Detect which cell encompasses the target text, then output its (X, Y) center coordinate. 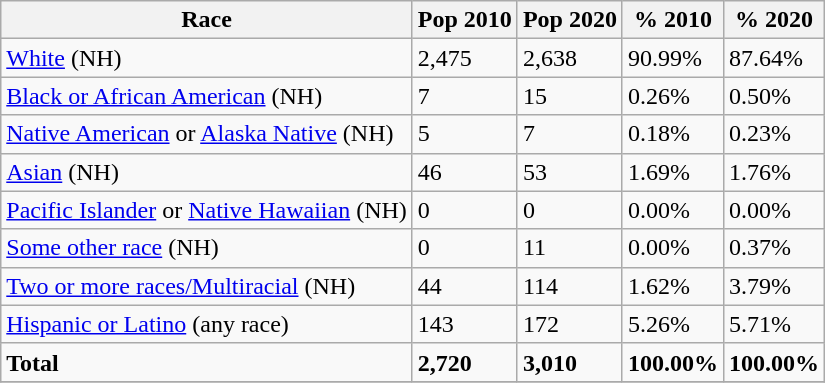
Some other race (NH) (207, 248)
% 2010 (672, 20)
5 (464, 134)
Native American or Alaska Native (NH) (207, 134)
11 (570, 248)
Black or African American (NH) (207, 96)
0.37% (774, 248)
3.79% (774, 286)
% 2020 (774, 20)
44 (464, 286)
1.76% (774, 172)
0.18% (672, 134)
Two or more races/Multiracial (NH) (207, 286)
5.71% (774, 324)
0.50% (774, 96)
90.99% (672, 58)
White (NH) (207, 58)
15 (570, 96)
0.23% (774, 134)
3,010 (570, 362)
53 (570, 172)
1.69% (672, 172)
Asian (NH) (207, 172)
Total (207, 362)
46 (464, 172)
Pop 2010 (464, 20)
0.26% (672, 96)
5.26% (672, 324)
2,720 (464, 362)
Pop 2020 (570, 20)
Race (207, 20)
Pacific Islander or Native Hawaiian (NH) (207, 210)
114 (570, 286)
172 (570, 324)
Hispanic or Latino (any race) (207, 324)
2,638 (570, 58)
143 (464, 324)
87.64% (774, 58)
1.62% (672, 286)
2,475 (464, 58)
